For the text-containing cell, return its midpoint in (x, y) coordinate format. 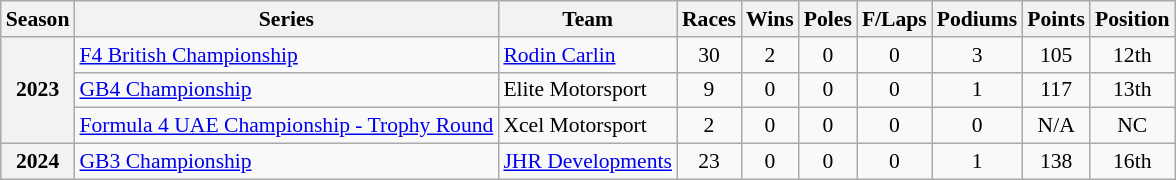
16th (1132, 162)
105 (1056, 55)
Elite Motorsport (588, 90)
9 (709, 90)
23 (709, 162)
12th (1132, 55)
Wins (770, 19)
Xcel Motorsport (588, 126)
30 (709, 55)
Races (709, 19)
138 (1056, 162)
Poles (828, 19)
Position (1132, 19)
NC (1132, 126)
F4 British Championship (286, 55)
Team (588, 19)
117 (1056, 90)
Points (1056, 19)
3 (978, 55)
Rodin Carlin (588, 55)
2023 (38, 90)
Series (286, 19)
Podiums (978, 19)
GB3 Championship (286, 162)
Formula 4 UAE Championship - Trophy Round (286, 126)
GB4 Championship (286, 90)
Season (38, 19)
13th (1132, 90)
JHR Developments (588, 162)
N/A (1056, 126)
F/Laps (894, 19)
2024 (38, 162)
